Capture the cell that displays the provided text and extract its (x, y) central coordinate. 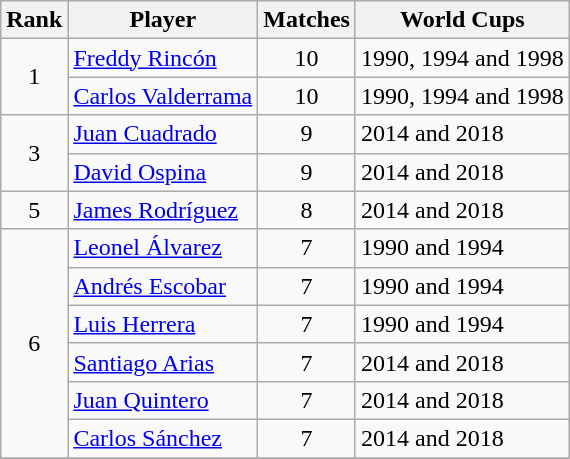
Juan Cuadrado (163, 134)
Carlos Valderrama (163, 96)
Andrés Escobar (163, 286)
David Ospina (163, 172)
Matches (307, 20)
Leonel Álvarez (163, 248)
6 (34, 343)
8 (307, 210)
3 (34, 153)
Luis Herrera (163, 324)
Player (163, 20)
Carlos Sánchez (163, 438)
5 (34, 210)
Juan Quintero (163, 400)
Freddy Rincón (163, 58)
James Rodríguez (163, 210)
Santiago Arias (163, 362)
1 (34, 77)
World Cups (462, 20)
Rank (34, 20)
